Detect which cell encompasses the target text, then output its [X, Y] center coordinate. 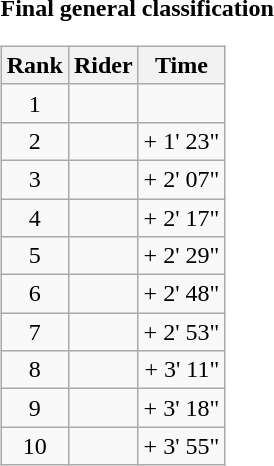
4 [34, 217]
3 [34, 179]
+ 3' 18" [182, 408]
5 [34, 256]
7 [34, 332]
+ 2' 07" [182, 179]
Rider [103, 65]
Rank [34, 65]
9 [34, 408]
Time [182, 65]
+ 3' 55" [182, 446]
+ 3' 11" [182, 370]
8 [34, 370]
+ 2' 53" [182, 332]
2 [34, 141]
6 [34, 294]
+ 2' 17" [182, 217]
10 [34, 446]
+ 2' 29" [182, 256]
+ 1' 23" [182, 141]
+ 2' 48" [182, 294]
1 [34, 103]
